Scan for the cell matching the given text and deliver its [X, Y] coordinate at center. 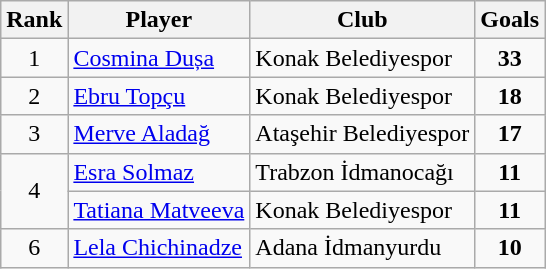
Goals [510, 20]
Ebru Topçu [159, 96]
Club [362, 20]
4 [34, 191]
33 [510, 58]
Adana İdmanyurdu [362, 248]
Cosmina Dușa [159, 58]
Esra Solmaz [159, 172]
Lela Chichinadze [159, 248]
Merve Aladağ [159, 134]
1 [34, 58]
Rank [34, 20]
Trabzon İdmanocağı [362, 172]
Ataşehir Belediyespor [362, 134]
18 [510, 96]
17 [510, 134]
6 [34, 248]
Player [159, 20]
10 [510, 248]
Tatiana Matveeva [159, 210]
3 [34, 134]
2 [34, 96]
